Locate the cell with the specified text and output its [x, y] center coordinate. 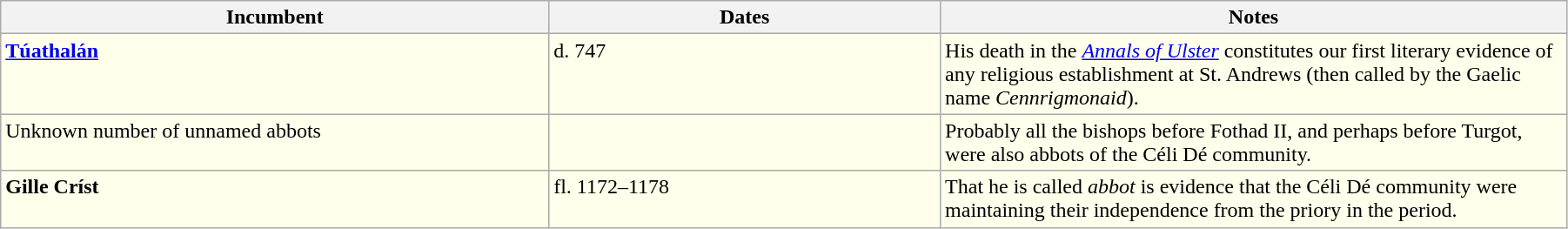
d. 747 [745, 74]
Incumbent [275, 17]
Notes [1254, 17]
Túathalán [275, 74]
fl. 1172–1178 [745, 199]
Unknown number of unnamed abbots [275, 143]
Probably all the bishops before Fothad II, and perhaps before Turgot, were also abbots of the Céli Dé community. [1254, 143]
That he is called abbot is evidence that the Céli Dé community were maintaining their independence from the priory in the period. [1254, 199]
Gille Críst [275, 199]
Dates [745, 17]
